Detect which cell encompasses the target text, then output its [X, Y] center coordinate. 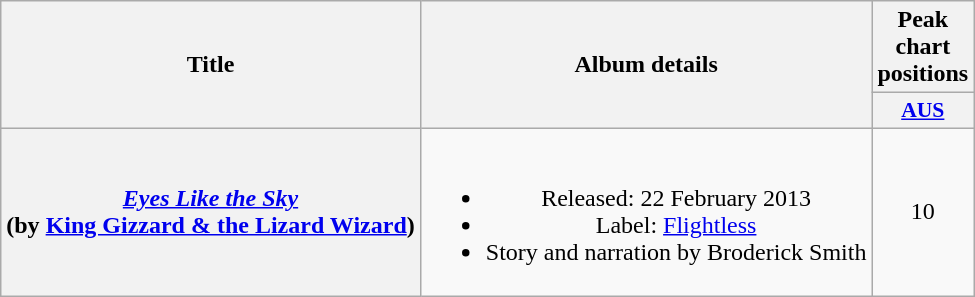
Released: 22 February 2013Label: FlightlessStory and narration by Broderick Smith [646, 212]
Title [211, 65]
Eyes Like the Sky (by King Gizzard & the Lizard Wizard) [211, 212]
Peak chart positions [923, 47]
AUS [923, 111]
Album details [646, 65]
10 [923, 212]
